Pinpoint the cell where the given text exists, returning its (X, Y) midpoint coordinate. 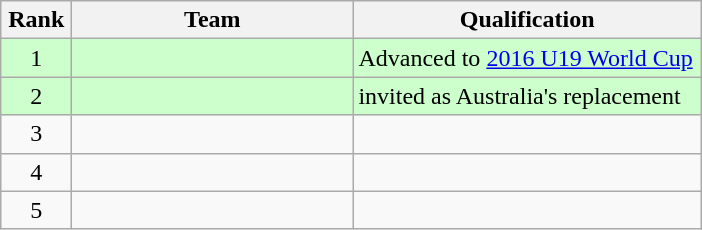
1 (36, 58)
2 (36, 96)
Team (212, 20)
3 (36, 134)
5 (36, 210)
invited as Australia's replacement (528, 96)
Rank (36, 20)
4 (36, 172)
Qualification (528, 20)
Advanced to 2016 U19 World Cup (528, 58)
